Determine the (x, y) coordinate at the center of the cell enclosing the given text.  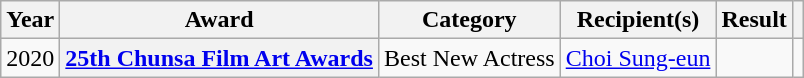
Award (220, 20)
Year (30, 20)
Category (469, 20)
2020 (30, 58)
Result (754, 20)
Choi Sung-eun (638, 58)
Best New Actress (469, 58)
Recipient(s) (638, 20)
25th Chunsa Film Art Awards (220, 58)
